Return [x, y] of the center of cell containing provided text 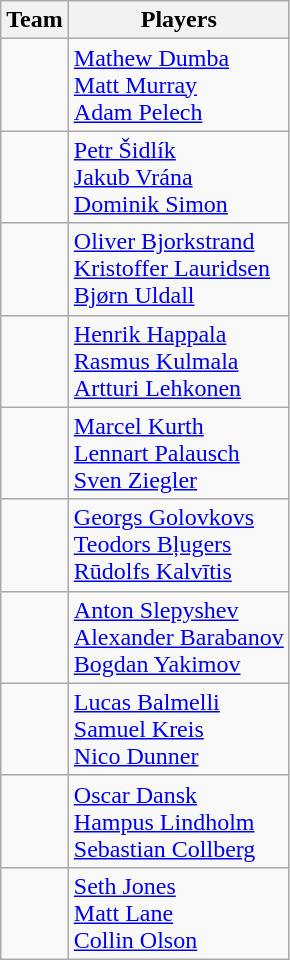
Oscar DanskHampus LindholmSebastian Collberg [178, 821]
Marcel KurthLennart PalauschSven Ziegler [178, 453]
Anton SlepyshevAlexander BarabanovBogdan Yakimov [178, 637]
Mathew DumbaMatt MurrayAdam Pelech [178, 85]
Team [35, 20]
Players [178, 20]
Lucas BalmelliSamuel KreisNico Dunner [178, 729]
Petr ŠidlíkJakub VránaDominik Simon [178, 177]
Seth JonesMatt LaneCollin Olson [178, 913]
Georgs GolovkovsTeodors BļugersRūdolfs Kalvītis [178, 545]
Oliver BjorkstrandKristoffer LauridsenBjørn Uldall [178, 269]
Henrik HappalaRasmus KulmalaArtturi Lehkonen [178, 361]
